Capture the cell that displays the provided text and extract its [x, y] central coordinate. 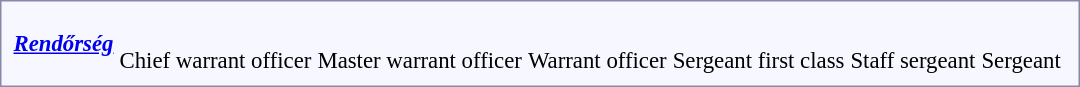
Sergeant [1021, 46]
Sergeant first class [758, 46]
Chief warrant officer [216, 46]
Master warrant officer [420, 46]
Rendőrség [64, 44]
Warrant officer [597, 46]
Staff sergeant [913, 46]
